Detect which cell encompasses the target text, then output its [x, y] center coordinate. 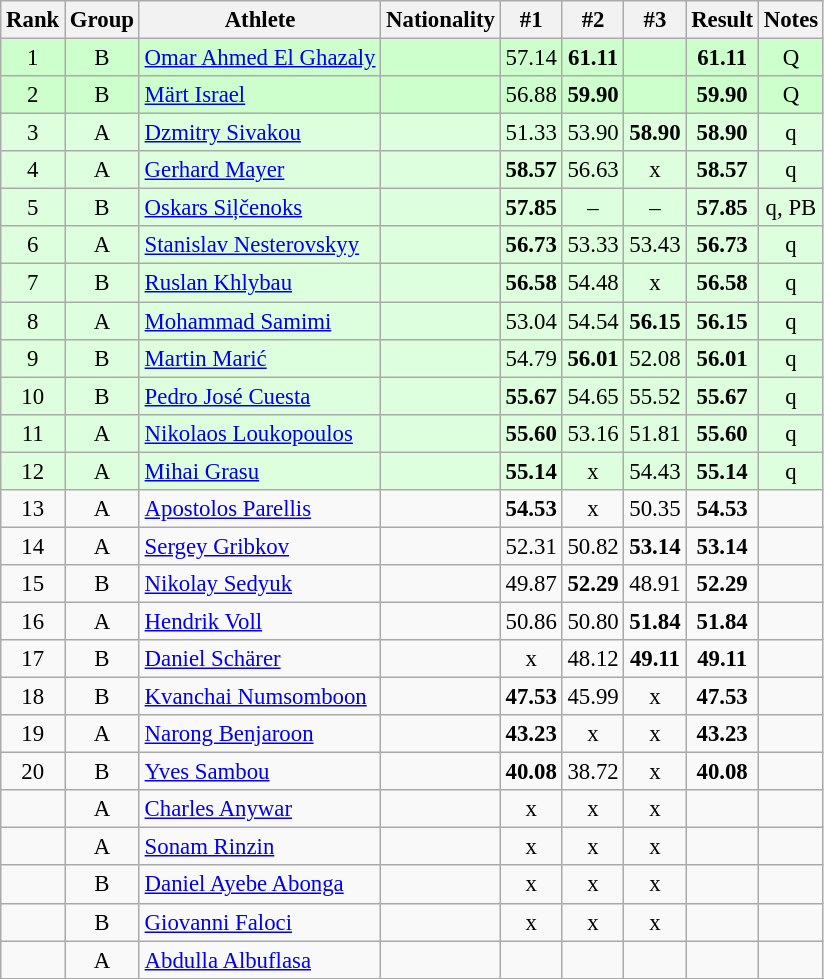
5 [33, 208]
Oskars Siļčenoks [260, 208]
7 [33, 283]
Mohammad Samimi [260, 321]
55.52 [655, 396]
Nationality [440, 20]
16 [33, 621]
53.90 [593, 133]
Stanislav Nesterovskyy [260, 245]
54.43 [655, 471]
8 [33, 321]
Ruslan Khlybau [260, 283]
Sonam Rinzin [260, 847]
3 [33, 133]
56.88 [531, 95]
q, PB [790, 208]
11 [33, 433]
Apostolos Parellis [260, 509]
54.65 [593, 396]
Giovanni Faloci [260, 922]
52.31 [531, 546]
Kvanchai Numsomboon [260, 697]
Sergey Gribkov [260, 546]
Nikolaos Loukopoulos [260, 433]
Narong Benjaroon [260, 734]
9 [33, 358]
2 [33, 95]
#1 [531, 20]
Group [102, 20]
12 [33, 471]
Mihai Grasu [260, 471]
54.54 [593, 321]
17 [33, 659]
18 [33, 697]
50.86 [531, 621]
Pedro José Cuesta [260, 396]
50.80 [593, 621]
20 [33, 772]
Rank [33, 20]
52.08 [655, 358]
45.99 [593, 697]
49.87 [531, 584]
48.12 [593, 659]
51.33 [531, 133]
15 [33, 584]
Daniel Ayebe Abonga [260, 885]
53.04 [531, 321]
56.63 [593, 170]
38.72 [593, 772]
54.79 [531, 358]
Yves Sambou [260, 772]
Martin Marić [260, 358]
53.16 [593, 433]
Märt Israel [260, 95]
57.14 [531, 58]
Gerhard Mayer [260, 170]
51.81 [655, 433]
1 [33, 58]
6 [33, 245]
Charles Anywar [260, 809]
14 [33, 546]
Hendrik Voll [260, 621]
#3 [655, 20]
Omar Ahmed El Ghazaly [260, 58]
53.43 [655, 245]
Daniel Schärer [260, 659]
Abdulla Albuflasa [260, 960]
Result [722, 20]
54.48 [593, 283]
19 [33, 734]
50.35 [655, 509]
Notes [790, 20]
50.82 [593, 546]
Dzmitry Sivakou [260, 133]
4 [33, 170]
Athlete [260, 20]
10 [33, 396]
#2 [593, 20]
53.33 [593, 245]
Nikolay Sedyuk [260, 584]
48.91 [655, 584]
13 [33, 509]
